Output the (x, y) coordinate of the center of the cell containing the given text.  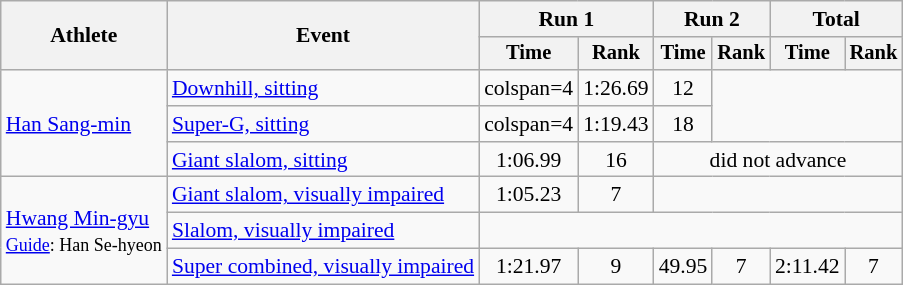
1:06.99 (528, 160)
Downhill, sitting (323, 88)
Run 1 (566, 19)
9 (616, 267)
Han Sang-min (84, 124)
Event (323, 36)
Super combined, visually impaired (323, 267)
Total (836, 19)
Giant slalom, visually impaired (323, 195)
Athlete (84, 36)
49.95 (684, 267)
1:05.23 (528, 195)
Giant slalom, sitting (323, 160)
Hwang Min-gyuGuide: Han Se-hyeon (84, 230)
Super-G, sitting (323, 124)
did not advance (778, 160)
Slalom, visually impaired (323, 231)
1:21.97 (528, 267)
16 (616, 160)
1:19.43 (616, 124)
1:26.69 (616, 88)
Run 2 (712, 19)
12 (684, 88)
2:11.42 (808, 267)
18 (684, 124)
